Output the [x, y] coordinate of the center of the cell containing the given text.  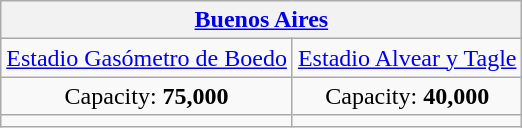
Buenos Aires [262, 20]
Capacity: 75,000 [147, 96]
Estadio Alvear y Tagle [407, 58]
Estadio Gasómetro de Boedo [147, 58]
Capacity: 40,000 [407, 96]
